Determine the [x, y] coordinate at the center of the cell enclosing the given text.  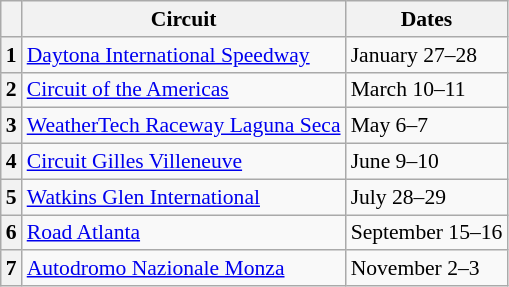
May 6–7 [427, 126]
November 2–3 [427, 269]
September 15–16 [427, 233]
5 [12, 197]
Watkins Glen International [184, 197]
Circuit [184, 19]
June 9–10 [427, 162]
July 28–29 [427, 197]
WeatherTech Raceway Laguna Seca [184, 126]
1 [12, 55]
Autodromo Nazionale Monza [184, 269]
3 [12, 126]
6 [12, 233]
Circuit Gilles Villeneuve [184, 162]
2 [12, 90]
4 [12, 162]
Dates [427, 19]
Circuit of the Americas [184, 90]
March 10–11 [427, 90]
January 27–28 [427, 55]
Road Atlanta [184, 233]
Daytona International Speedway [184, 55]
7 [12, 269]
